Identify which cell holds the provided text, then report its [X, Y] central coordinate. 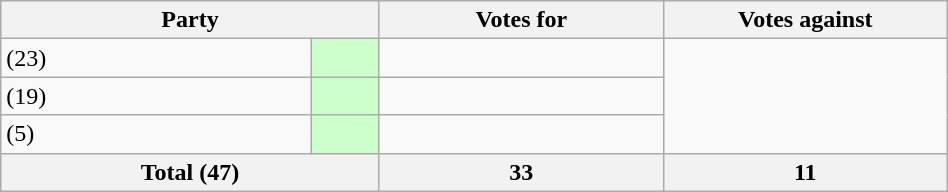
Votes for [521, 20]
Total (47) [190, 172]
(23) [156, 58]
(5) [156, 134]
Votes against [805, 20]
(19) [156, 96]
33 [521, 172]
11 [805, 172]
Party [190, 20]
